Search for the cell housing the specified text and yield its (x, y) center coordinate. 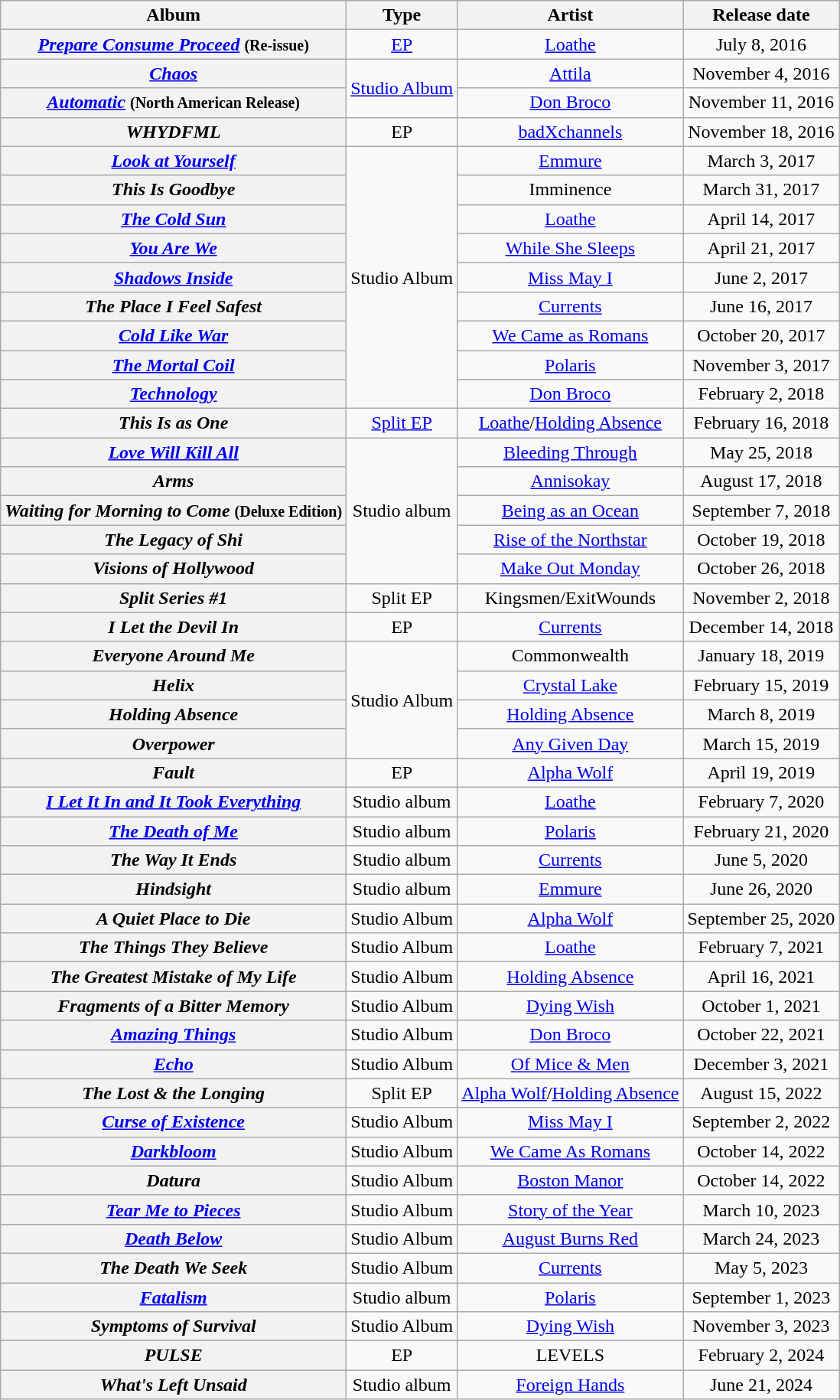
July 8, 2016 (761, 44)
October 19, 2018 (761, 540)
November 2, 2018 (761, 598)
This Is as One (174, 423)
PULSE (174, 1356)
February 2, 2024 (761, 1356)
Helix (174, 685)
Love Will Kill All (174, 452)
May 5, 2023 (761, 1268)
March 3, 2017 (761, 161)
The Way It Ends (174, 860)
The Mortal Coil (174, 365)
August Burns Red (571, 1238)
June 2, 2017 (761, 277)
Fatalism (174, 1297)
The Death We Seek (174, 1268)
February 16, 2018 (761, 423)
September 2, 2022 (761, 1122)
April 19, 2019 (761, 772)
November 3, 2023 (761, 1327)
October 22, 2021 (761, 1035)
This Is Goodbye (174, 190)
December 3, 2021 (761, 1064)
November 18, 2016 (761, 132)
October 20, 2017 (761, 335)
Hindsight (174, 889)
March 31, 2017 (761, 190)
Being as an Ocean (571, 511)
The Legacy of Shi (174, 540)
Split Series #1 (174, 598)
February 21, 2020 (761, 831)
Everyone Around Me (174, 656)
Echo (174, 1064)
Waiting for Morning to Come (Deluxe Edition) (174, 511)
March 8, 2019 (761, 714)
Technology (174, 394)
The Lost & the Longing (174, 1093)
Death Below (174, 1238)
badXchannels (571, 132)
Rise of the Northstar (571, 540)
I Let It In and It Took Everything (174, 801)
March 15, 2019 (761, 743)
November 11, 2016 (761, 103)
November 4, 2016 (761, 73)
October 1, 2021 (761, 1006)
Of Mice & Men (571, 1064)
Alpha Wolf/Holding Absence (571, 1093)
Kingsmen/ExitWounds (571, 598)
September 7, 2018 (761, 511)
Chaos (174, 73)
April 16, 2021 (761, 977)
Symptoms of Survival (174, 1327)
June 16, 2017 (761, 306)
June 5, 2020 (761, 860)
Shadows Inside (174, 277)
October 26, 2018 (761, 569)
August 17, 2018 (761, 481)
September 1, 2023 (761, 1297)
Foreign Hands (571, 1385)
February 7, 2021 (761, 948)
Boston Manor (571, 1180)
Bleeding Through (571, 452)
Annisokay (571, 481)
Arms (174, 481)
February 15, 2019 (761, 685)
March 24, 2023 (761, 1238)
A Quiet Place to Die (174, 919)
The Greatest Mistake of My Life (174, 977)
The Place I Feel Safest (174, 306)
Type (402, 15)
Imminence (571, 190)
Release date (761, 15)
Overpower (174, 743)
September 25, 2020 (761, 919)
You Are We (174, 248)
While She Sleeps (571, 248)
WHYDFML (174, 132)
Automatic (North American Release) (174, 103)
Cold Like War (174, 335)
May 25, 2018 (761, 452)
April 21, 2017 (761, 248)
Commonwealth (571, 656)
Make Out Monday (571, 569)
Loathe/Holding Absence (571, 423)
Visions of Hollywood (174, 569)
LEVELS (571, 1356)
June 21, 2024 (761, 1385)
The Death of Me (174, 831)
Fault (174, 772)
December 14, 2018 (761, 627)
February 2, 2018 (761, 394)
I Let the Devil In (174, 627)
Any Given Day (571, 743)
Artist (571, 15)
The Things They Believe (174, 948)
February 7, 2020 (761, 801)
Attila (571, 73)
Amazing Things (174, 1035)
Crystal Lake (571, 685)
November 3, 2017 (761, 365)
January 18, 2019 (761, 656)
April 14, 2017 (761, 219)
Curse of Existence (174, 1122)
We Came As Romans (571, 1151)
Fragments of a Bitter Memory (174, 1006)
Datura (174, 1180)
March 10, 2023 (761, 1209)
The Cold Sun (174, 219)
Look at Yourself (174, 161)
Darkbloom (174, 1151)
August 15, 2022 (761, 1093)
Album (174, 15)
Tear Me to Pieces (174, 1209)
What's Left Unsaid (174, 1385)
Prepare Consume Proceed (Re-issue) (174, 44)
Story of the Year (571, 1209)
June 26, 2020 (761, 889)
We Came as Romans (571, 335)
